For the text-containing cell, return its midpoint in (X, Y) coordinate format. 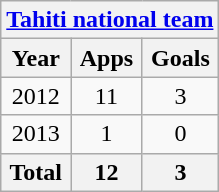
2013 (36, 134)
0 (180, 134)
11 (106, 96)
2012 (36, 96)
1 (106, 134)
Tahiti national team (110, 20)
Total (36, 172)
Goals (180, 58)
Apps (106, 58)
Year (36, 58)
12 (106, 172)
